Provide the (x, y) coordinate of the cell's center where the given text is located.  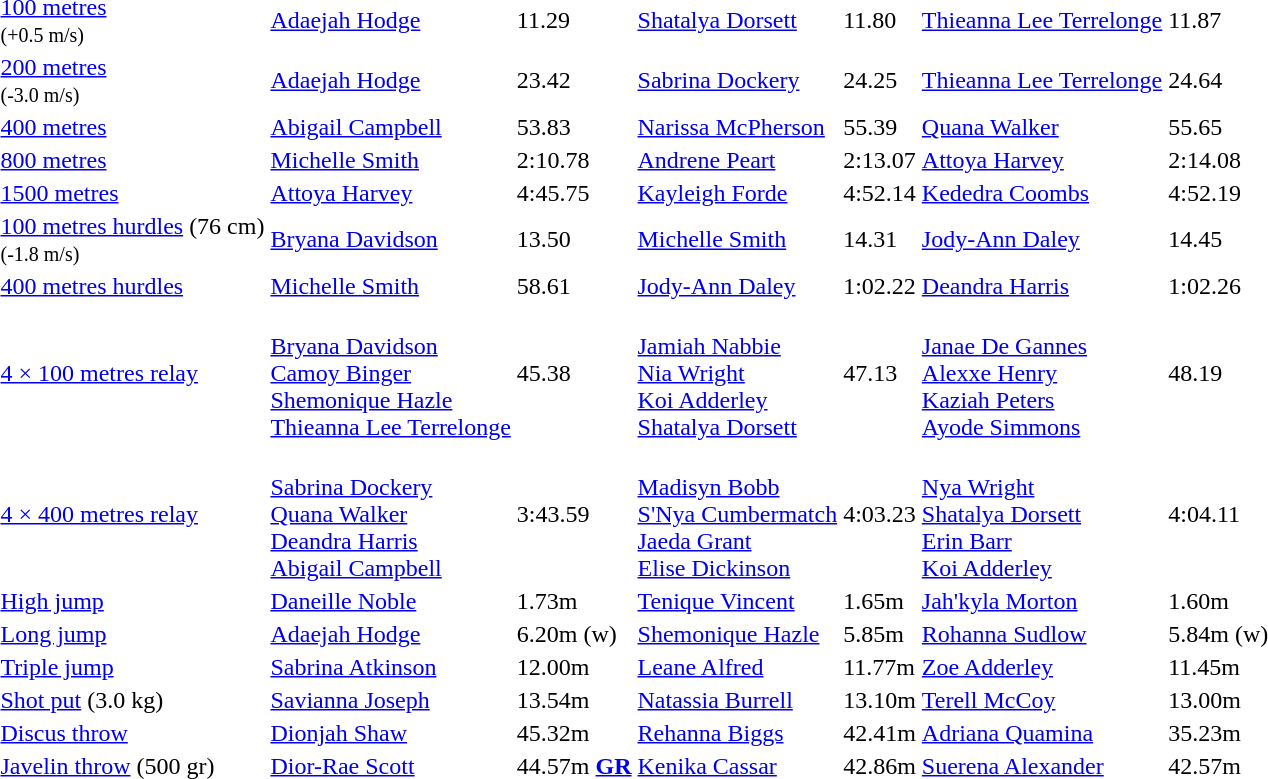
1:02.22 (880, 286)
13.54m (574, 700)
45.32m (574, 733)
45.38 (574, 373)
Daneille Noble (390, 601)
Thieanna Lee Terrelonge (1042, 80)
Madisyn BobbS'Nya CumbermatchJaeda GrantElise Dickinson (738, 514)
Tenique Vincent (738, 601)
24.25 (880, 80)
Savianna Joseph (390, 700)
Terell McCoy (1042, 700)
12.00m (574, 667)
Sabrina Atkinson (390, 667)
4:03.23 (880, 514)
3:43.59 (574, 514)
14.31 (880, 240)
13.50 (574, 240)
Bryana DavidsonCamoy BingerShemonique HazleThieanna Lee Terrelonge (390, 373)
Shemonique Hazle (738, 634)
Jah'kyla Morton (1042, 601)
Deandra Harris (1042, 286)
Dionjah Shaw (390, 733)
47.13 (880, 373)
Rehanna Biggs (738, 733)
42.41m (880, 733)
Quana Walker (1042, 127)
Jamiah NabbieNia WrightKoi AdderleyShatalya Dorsett (738, 373)
Abigail Campbell (390, 127)
Zoe Adderley (1042, 667)
4:52.14 (880, 193)
5.85m (880, 634)
55.39 (880, 127)
Rohanna Sudlow (1042, 634)
Natassia Burrell (738, 700)
Adriana Quamina (1042, 733)
Kayleigh Forde (738, 193)
Sabrina DockeryQuana WalkerDeandra HarrisAbigail Campbell (390, 514)
Sabrina Dockery (738, 80)
Andrene Peart (738, 160)
2:13.07 (880, 160)
Narissa McPherson (738, 127)
2:10.78 (574, 160)
4:45.75 (574, 193)
6.20m (w) (574, 634)
13.10m (880, 700)
23.42 (574, 80)
1.73m (574, 601)
Nya WrightShatalya DorsettErin BarrKoi Adderley (1042, 514)
Bryana Davidson (390, 240)
Leane Alfred (738, 667)
58.61 (574, 286)
11.77m (880, 667)
1.65m (880, 601)
Janae De GannesAlexxe HenryKaziah PetersAyode Simmons (1042, 373)
Kededra Coombs (1042, 193)
53.83 (574, 127)
